Scan for the cell matching the given text and deliver its (X, Y) coordinate at center. 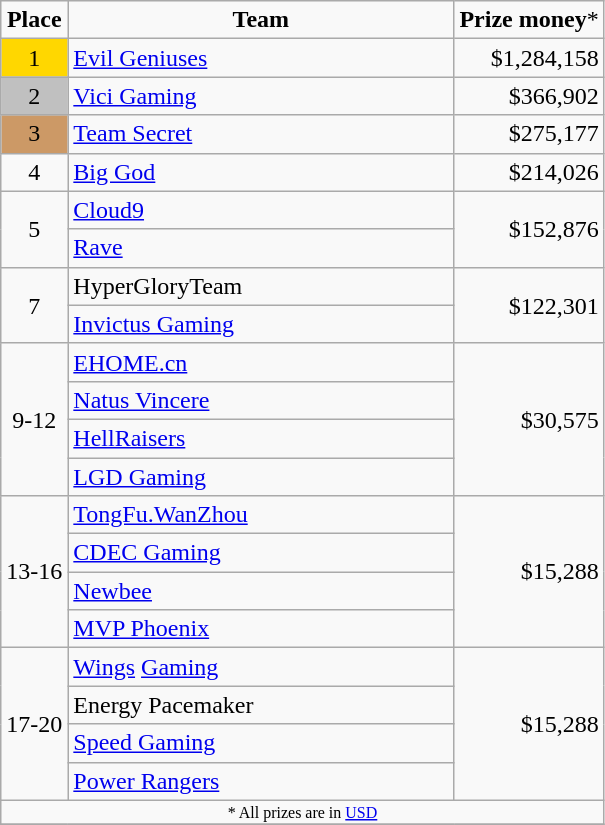
EHOME.cn (261, 362)
Big God (261, 172)
TongFu.WanZhou (261, 515)
Power Rangers (261, 781)
Cloud9 (261, 210)
Speed Gaming (261, 743)
Place (34, 20)
Team Secret (261, 134)
2 (34, 96)
7 (34, 305)
HyperGloryTeam (261, 286)
$214,026 (529, 172)
Natus Vincere (261, 400)
Wings Gaming (261, 667)
9-12 (34, 419)
$152,876 (529, 229)
$122,301 (529, 305)
$1,284,158 (529, 58)
Energy Pacemaker (261, 705)
3 (34, 134)
Evil Geniuses (261, 58)
$30,575 (529, 419)
1 (34, 58)
MVP Phoenix (261, 629)
CDEC Gaming (261, 553)
17-20 (34, 724)
Team (261, 20)
$366,902 (529, 96)
Newbee (261, 591)
Vici Gaming (261, 96)
Rave (261, 248)
LGD Gaming (261, 477)
13-16 (34, 572)
4 (34, 172)
Prize money* (529, 20)
Invictus Gaming (261, 324)
5 (34, 229)
* All prizes are in USD (302, 812)
HellRaisers (261, 438)
$275,177 (529, 134)
